Provide the [x, y] coordinate of the cell's center where the given text is located.  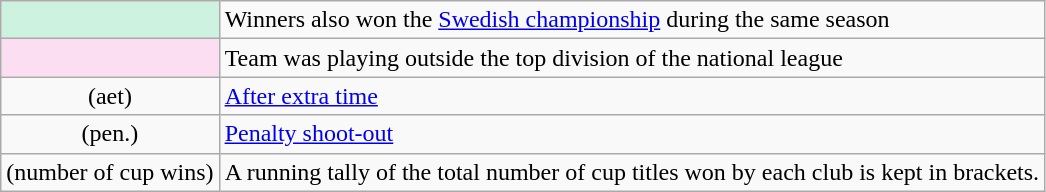
(pen.) [110, 134]
Penalty shoot-out [632, 134]
Team was playing outside the top division of the national league [632, 58]
After extra time [632, 96]
A running tally of the total number of cup titles won by each club is kept in brackets. [632, 172]
(aet) [110, 96]
(number of cup wins) [110, 172]
Winners also won the Swedish championship during the same season [632, 20]
